Return [X, Y] of the center of cell containing provided text 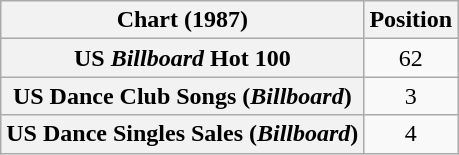
Chart (1987) [182, 20]
Position [411, 20]
US Billboard Hot 100 [182, 58]
62 [411, 58]
US Dance Singles Sales (Billboard) [182, 134]
US Dance Club Songs (Billboard) [182, 96]
3 [411, 96]
4 [411, 134]
